For the text-containing cell, return its midpoint in [x, y] coordinate format. 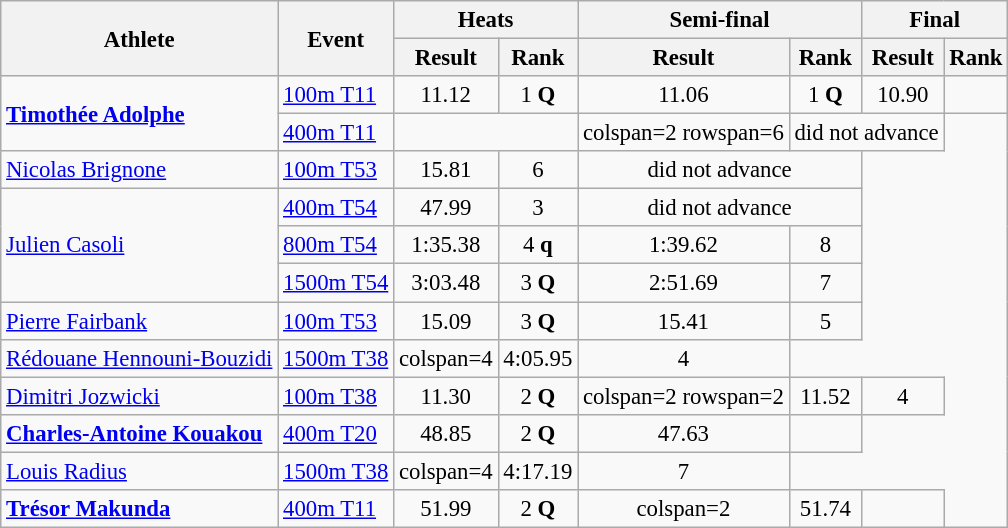
Semi-final [720, 20]
colspan=2 rowspan=6 [684, 133]
400m T54 [336, 208]
Pierre Fairbank [140, 321]
2:51.69 [684, 283]
400m T20 [336, 433]
10.90 [903, 95]
Athlete [140, 38]
Timothée Adolphe [140, 114]
11.52 [825, 396]
1:35.38 [446, 245]
48.85 [446, 433]
47.63 [684, 433]
51.99 [446, 509]
3:03.48 [446, 283]
4:17.19 [538, 471]
1:39.62 [684, 245]
11.06 [684, 95]
15.81 [446, 170]
Louis Radius [140, 471]
47.99 [446, 208]
1500m T54 [336, 283]
100m T38 [336, 396]
Rédouane Hennouni-Bouzidi [140, 358]
Julien Casoli [140, 246]
colspan=2 rowspan=2 [684, 396]
8 [825, 245]
11.30 [446, 396]
100m T11 [336, 95]
5 [825, 321]
Event [336, 38]
Final [935, 20]
6 [538, 170]
Nicolas Brignone [140, 170]
4:05.95 [538, 358]
Trésor Makunda [140, 509]
4 q [538, 245]
3 [538, 208]
11.12 [446, 95]
Heats [486, 20]
Charles-Antoine Kouakou [140, 433]
15.09 [446, 321]
Dimitri Jozwicki [140, 396]
51.74 [825, 509]
800m T54 [336, 245]
15.41 [684, 321]
colspan=2 [684, 509]
